Search for the cell housing the specified text and yield its [X, Y] center coordinate. 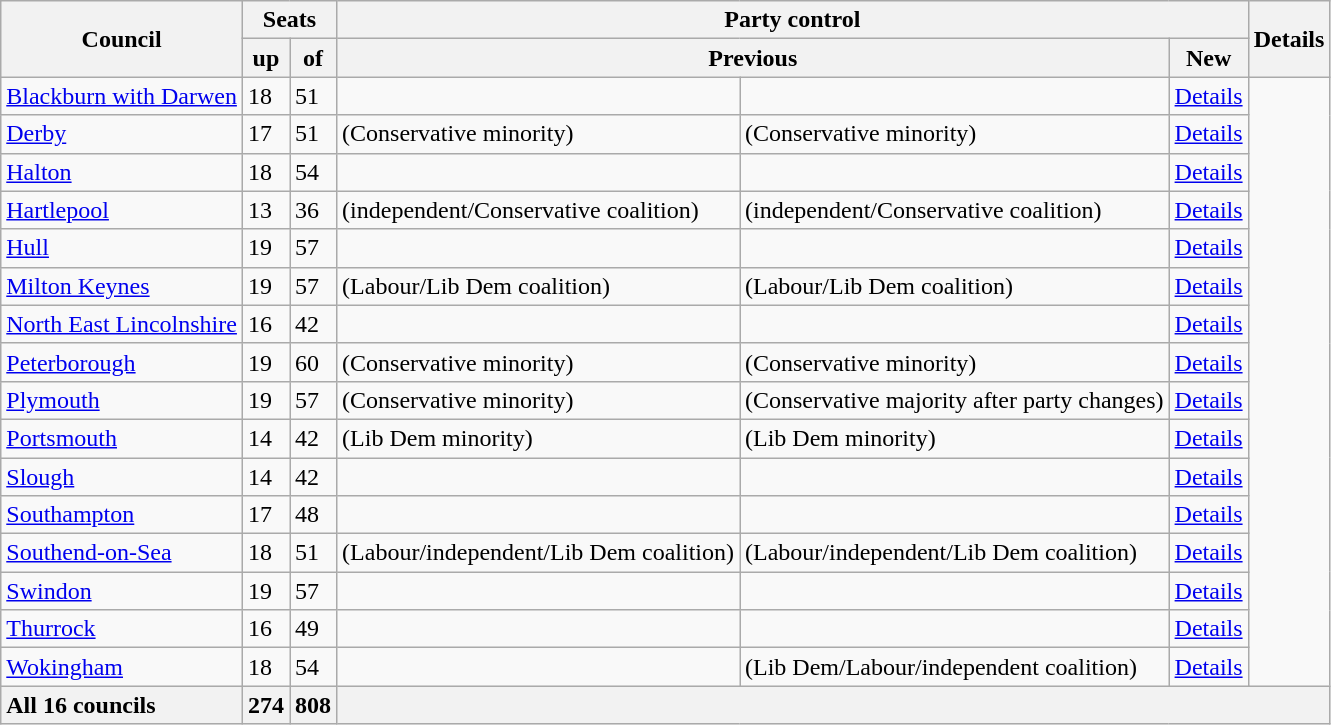
up [266, 58]
Hartlepool [122, 210]
Plymouth [122, 400]
(Conservative majority after party changes) [955, 400]
North East Lincolnshire [122, 324]
13 [266, 210]
Council [122, 39]
New [1208, 58]
Swindon [122, 591]
Halton [122, 172]
36 [314, 210]
Seats [289, 20]
Portsmouth [122, 438]
Thurrock [122, 629]
48 [314, 515]
Derby [122, 134]
60 [314, 362]
of [314, 58]
Blackburn with Darwen [122, 96]
Previous [753, 58]
All 16 councils [122, 705]
Hull [122, 248]
274 [266, 705]
Slough [122, 477]
Party control [793, 20]
(Lib Dem/Labour/independent coalition) [955, 667]
808 [314, 705]
Milton Keynes [122, 286]
Southend-on-Sea [122, 553]
Peterborough [122, 362]
Southampton [122, 515]
Wokingham [122, 667]
49 [314, 629]
